Return [X, Y] of the center of cell containing provided text 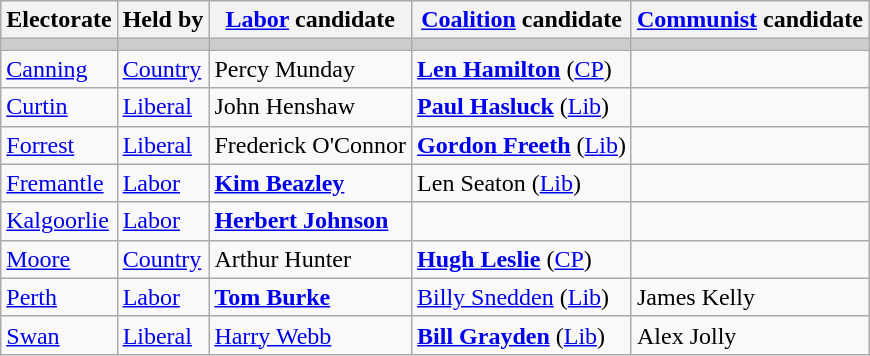
Percy Munday [310, 69]
Kim Beazley [310, 183]
Arthur Hunter [310, 259]
Harry Webb [310, 335]
Alex Jolly [750, 335]
Billy Snedden (Lib) [522, 297]
James Kelly [750, 297]
Labor candidate [310, 20]
Coalition candidate [522, 20]
Frederick O'Connor [310, 145]
Kalgoorlie [59, 221]
Communist candidate [750, 20]
Tom Burke [310, 297]
Gordon Freeth (Lib) [522, 145]
Len Seaton (Lib) [522, 183]
Len Hamilton (CP) [522, 69]
Bill Grayden (Lib) [522, 335]
Hugh Leslie (CP) [522, 259]
Moore [59, 259]
Forrest [59, 145]
Herbert Johnson [310, 221]
Electorate [59, 20]
Canning [59, 69]
Fremantle [59, 183]
Perth [59, 297]
Paul Hasluck (Lib) [522, 107]
Swan [59, 335]
John Henshaw [310, 107]
Held by [163, 20]
Curtin [59, 107]
